Locate the cell with the specified text and output its (X, Y) center coordinate. 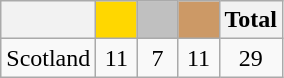
29 (251, 58)
Scotland (48, 58)
7 (158, 58)
Total (251, 20)
